Locate the cell with the specified text and output its (x, y) center coordinate. 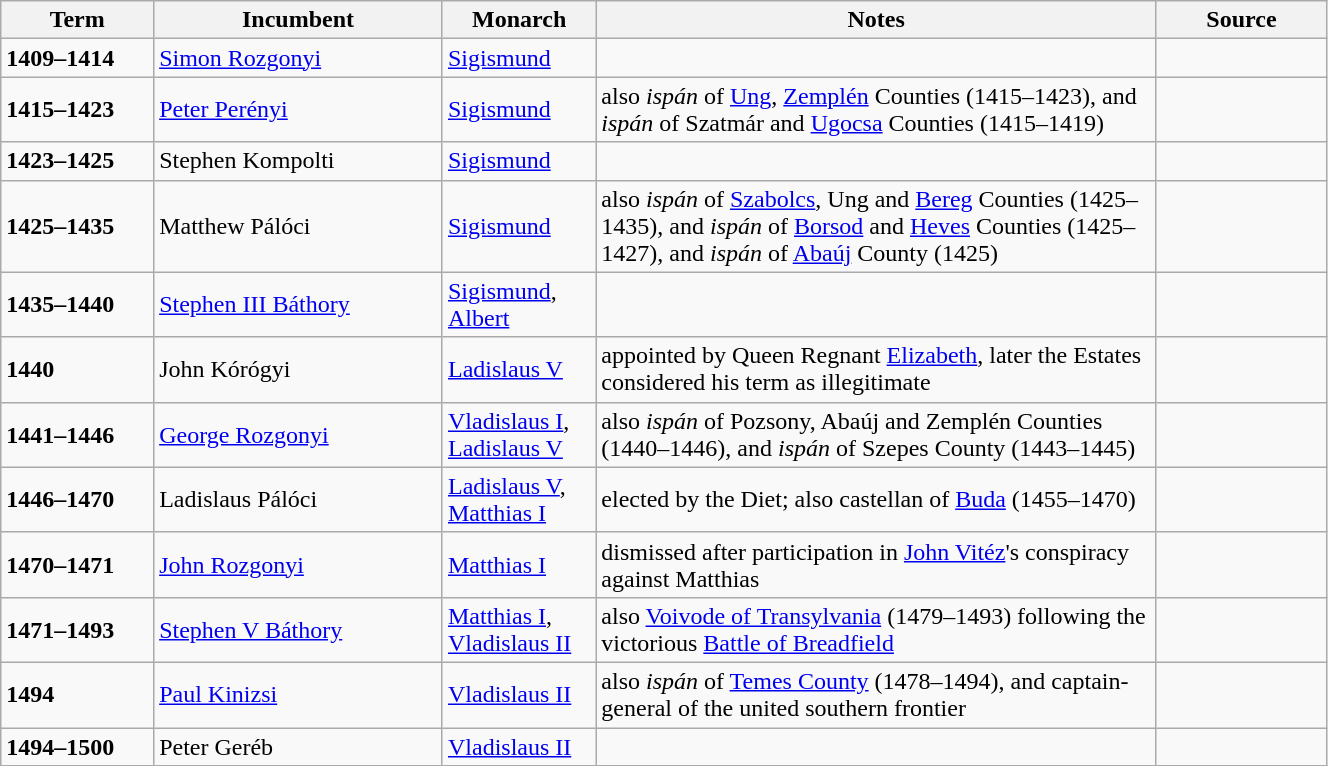
1494 (78, 694)
1470–1471 (78, 564)
Matthew Pálóci (298, 226)
Stephen III Báthory (298, 304)
1471–1493 (78, 630)
Vladislaus I,Ladislaus V (518, 434)
Notes (876, 20)
1435–1440 (78, 304)
Peter Geréb (298, 747)
1494–1500 (78, 747)
1409–1414 (78, 58)
appointed by Queen Regnant Elizabeth, later the Estates considered his term as illegitimate (876, 370)
Stephen Kompolti (298, 161)
1446–1470 (78, 500)
1423–1425 (78, 161)
John Rozgonyi (298, 564)
Matthias I,Vladislaus II (518, 630)
1441–1446 (78, 434)
Stephen V Báthory (298, 630)
also ispán of Szabolcs, Ung and Bereg Counties (1425–1435), and ispán of Borsod and Heves Counties (1425–1427), and ispán of Abaúj County (1425) (876, 226)
Ladislaus V,Matthias I (518, 500)
Ladislaus V (518, 370)
Matthias I (518, 564)
Ladislaus Pálóci (298, 500)
1425–1435 (78, 226)
Paul Kinizsi (298, 694)
Term (78, 20)
elected by the Diet; also castellan of Buda (1455–1470) (876, 500)
also ispán of Pozsony, Abaúj and Zemplén Counties (1440–1446), and ispán of Szepes County (1443–1445) (876, 434)
John Kórógyi (298, 370)
1415–1423 (78, 110)
George Rozgonyi (298, 434)
dismissed after participation in John Vitéz's conspiracy against Matthias (876, 564)
Incumbent (298, 20)
also ispán of Ung, Zemplén Counties (1415–1423), and ispán of Szatmár and Ugocsa Counties (1415–1419) (876, 110)
Source (1241, 20)
Sigismund,Albert (518, 304)
Simon Rozgonyi (298, 58)
also ispán of Temes County (1478–1494), and captain-general of the united southern frontier (876, 694)
Monarch (518, 20)
1440 (78, 370)
Peter Perényi (298, 110)
also Voivode of Transylvania (1479–1493) following the victorious Battle of Breadfield (876, 630)
